Return (X, Y) of the center of cell containing provided text 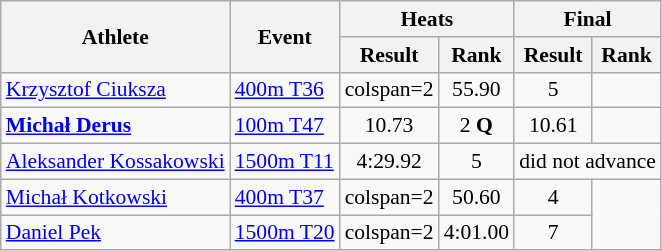
10.73 (390, 126)
Krzysztof Ciuksza (116, 90)
100m T47 (285, 126)
4:01.00 (476, 233)
Heats (428, 19)
1500m T11 (285, 162)
55.90 (476, 90)
Daniel Pek (116, 233)
did not advance (588, 162)
1500m T20 (285, 233)
Michał Kotkowski (116, 197)
Event (285, 36)
10.61 (553, 126)
400m T36 (285, 90)
4:29.92 (390, 162)
2 Q (476, 126)
400m T37 (285, 197)
7 (553, 233)
50.60 (476, 197)
4 (553, 197)
Michał Derus (116, 126)
Athlete (116, 36)
Final (588, 19)
Aleksander Kossakowski (116, 162)
